Extract the (X, Y) coordinate from the center of the cell holding the provided text.  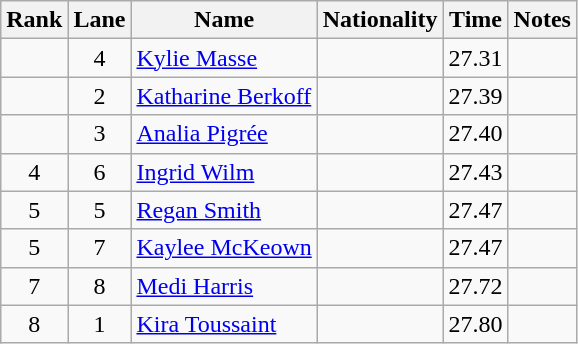
Kylie Masse (224, 58)
1 (100, 324)
2 (100, 96)
27.43 (476, 172)
Rank (34, 20)
Nationality (380, 20)
Kira Toussaint (224, 324)
6 (100, 172)
Analia Pigrée (224, 134)
27.31 (476, 58)
Ingrid Wilm (224, 172)
27.39 (476, 96)
Time (476, 20)
Regan Smith (224, 210)
27.72 (476, 286)
Lane (100, 20)
27.40 (476, 134)
3 (100, 134)
Medi Harris (224, 286)
Kaylee McKeown (224, 248)
27.80 (476, 324)
Katharine Berkoff (224, 96)
Name (224, 20)
Notes (542, 20)
